Find where the given text appears and provide that cell's center as (X, Y) coordinate. 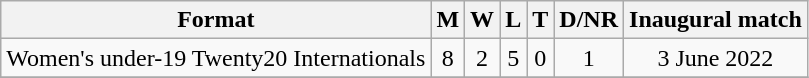
Inaugural match (716, 20)
1 (589, 58)
Format (216, 20)
2 (482, 58)
L (514, 20)
8 (448, 58)
M (448, 20)
0 (540, 58)
T (540, 20)
D/NR (589, 20)
W (482, 20)
Women's under-19 Twenty20 Internationals (216, 58)
3 June 2022 (716, 58)
5 (514, 58)
